Determine the [x, y] coordinate at the center of the cell enclosing the given text.  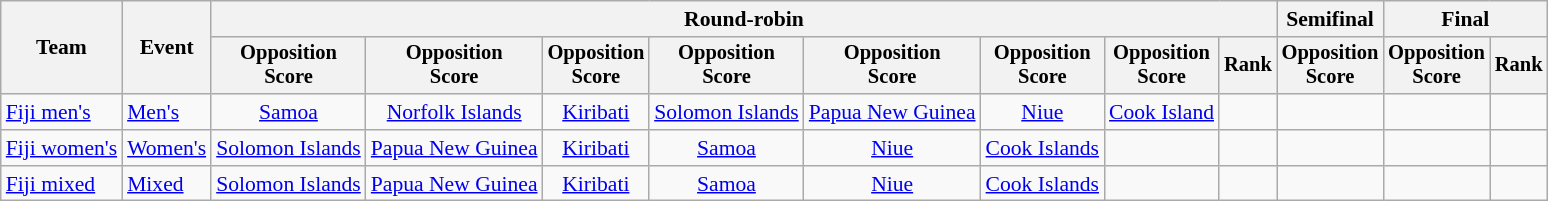
Fiji men's [62, 112]
Fiji women's [62, 148]
Cook Islands [1042, 148]
Semifinal [1330, 19]
Event [166, 48]
Men's [166, 112]
Final [1465, 19]
Cook Island [1162, 112]
Round-robin [744, 19]
Norfolk Islands [454, 112]
Women's [166, 148]
Team [62, 48]
